Search for the cell housing the specified text and yield its (X, Y) center coordinate. 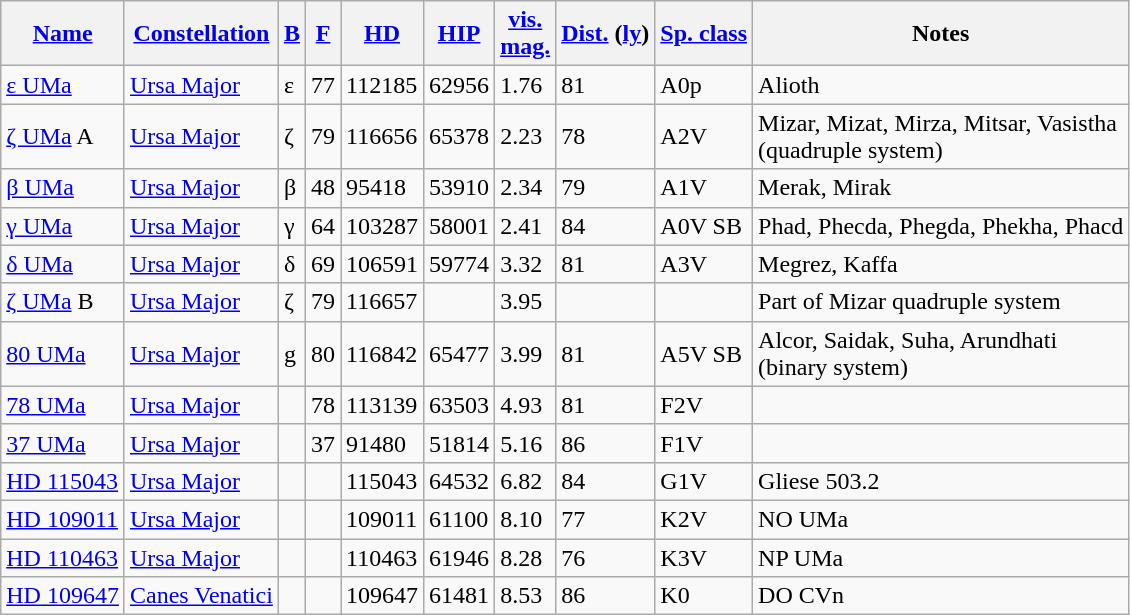
Part of Mizar quadruple system (941, 302)
K0 (704, 596)
NO UMa (941, 519)
Canes Venatici (201, 596)
91480 (382, 443)
61946 (460, 557)
8.53 (526, 596)
2.23 (526, 136)
G1V (704, 481)
Megrez, Kaffa (941, 264)
65477 (460, 354)
HD 115043 (63, 481)
58001 (460, 226)
37 UMa (63, 443)
γ (292, 226)
NP UMa (941, 557)
Dist. (ly) (606, 34)
80 (322, 354)
Sp. class (704, 34)
6.82 (526, 481)
β (292, 188)
64532 (460, 481)
116657 (382, 302)
Gliese 503.2 (941, 481)
δ (292, 264)
A0V SB (704, 226)
61481 (460, 596)
β UMa (63, 188)
116656 (382, 136)
53910 (460, 188)
DO CVn (941, 596)
B (292, 34)
δ UMa (63, 264)
37 (322, 443)
8.28 (526, 557)
vis.mag. (526, 34)
g (292, 354)
109647 (382, 596)
113139 (382, 405)
59774 (460, 264)
ε (292, 85)
5.16 (526, 443)
78 UMa (63, 405)
K3V (704, 557)
8.10 (526, 519)
A1V (704, 188)
109011 (382, 519)
HD (382, 34)
3.99 (526, 354)
48 (322, 188)
64 (322, 226)
HD 110463 (63, 557)
Alcor, Saidak, Suha, Arundhati(binary system) (941, 354)
4.93 (526, 405)
F1V (704, 443)
γ UMa (63, 226)
103287 (382, 226)
HIP (460, 34)
3.32 (526, 264)
63503 (460, 405)
Notes (941, 34)
K2V (704, 519)
95418 (382, 188)
112185 (382, 85)
61100 (460, 519)
Merak, Mirak (941, 188)
76 (606, 557)
HD 109011 (63, 519)
F (322, 34)
80 UMa (63, 354)
2.41 (526, 226)
Name (63, 34)
HD 109647 (63, 596)
116842 (382, 354)
51814 (460, 443)
F2V (704, 405)
A5V SB (704, 354)
1.76 (526, 85)
62956 (460, 85)
ε UMa (63, 85)
115043 (382, 481)
Alioth (941, 85)
110463 (382, 557)
2.34 (526, 188)
Mizar, Mizat, Mirza, Mitsar, Vasistha(quadruple system) (941, 136)
Constellation (201, 34)
A0p (704, 85)
65378 (460, 136)
A2V (704, 136)
Phad, Phecda, Phegda, Phekha, Phacd (941, 226)
A3V (704, 264)
ζ UMa A (63, 136)
106591 (382, 264)
69 (322, 264)
3.95 (526, 302)
ζ UMa B (63, 302)
